Locate the cell with the specified text and output its (x, y) center coordinate. 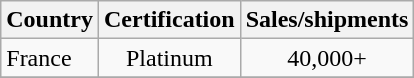
Certification (169, 20)
Sales/shipments (327, 20)
Platinum (169, 58)
France (50, 58)
40,000+ (327, 58)
Country (50, 20)
